Provide the (X, Y) coordinate of the cell's center where the given text is located.  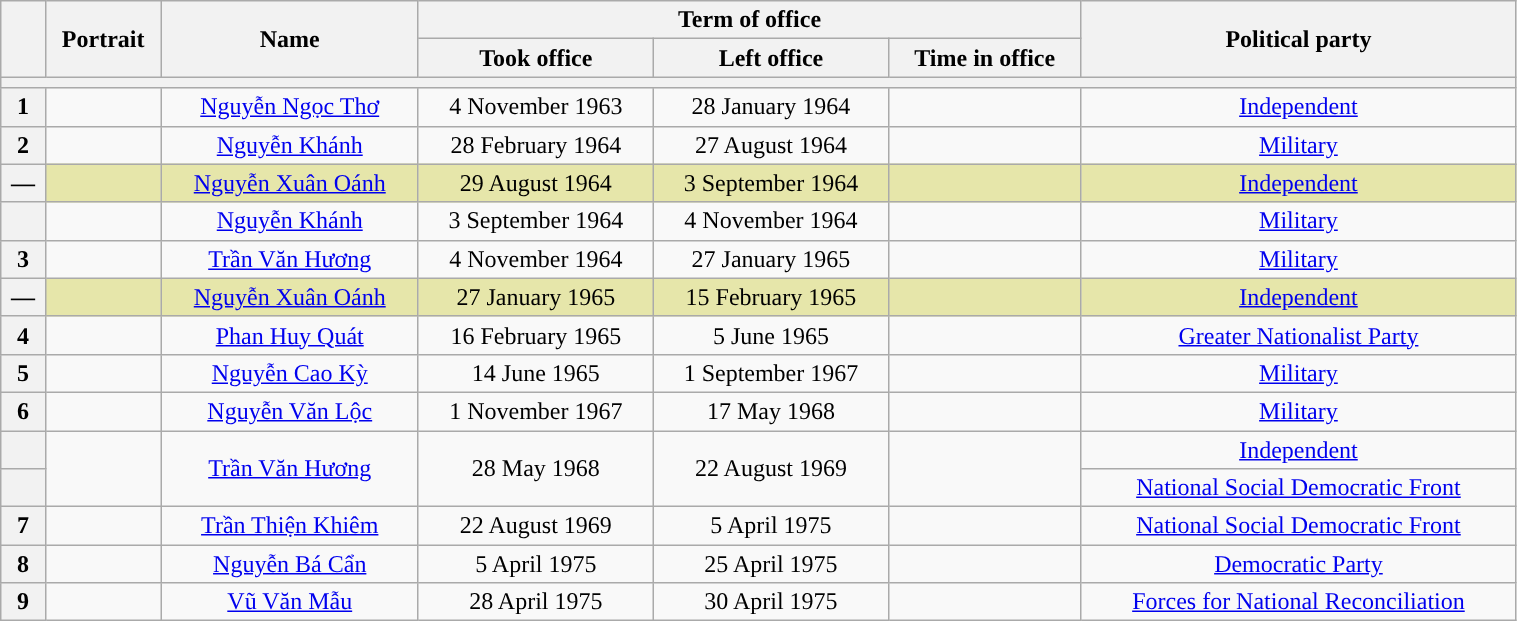
15 February 1965 (770, 297)
Nguyễn Ngọc Thơ (290, 107)
Nguyễn Văn Lộc (290, 411)
29 August 1964 (536, 183)
4 November 1963 (536, 107)
28 January 1964 (770, 107)
Forces for National Reconciliation (1298, 602)
3 (23, 259)
Portrait (103, 39)
14 June 1965 (536, 373)
28 April 1975 (536, 602)
Phan Huy Quát (290, 335)
Greater Nationalist Party (1298, 335)
1 September 1967 (770, 373)
9 (23, 602)
Left office (770, 58)
28 May 1968 (536, 468)
28 February 1964 (536, 145)
1 (23, 107)
7 (23, 526)
6 (23, 411)
Took office (536, 58)
2 (23, 145)
4 (23, 335)
25 April 1975 (770, 564)
Trần Thiện Khiêm (290, 526)
5 (23, 373)
Nguyễn Bá Cẩn (290, 564)
16 February 1965 (536, 335)
30 April 1975 (770, 602)
Nguyễn Cao Kỳ (290, 373)
1 November 1967 (536, 411)
17 May 1968 (770, 411)
Democratic Party (1298, 564)
Term of office (750, 20)
Political party (1298, 39)
8 (23, 564)
Name (290, 39)
27 August 1964 (770, 145)
Vũ Văn Mẫu (290, 602)
5 June 1965 (770, 335)
Time in office (985, 58)
